Capture the cell that displays the provided text and extract its [x, y] central coordinate. 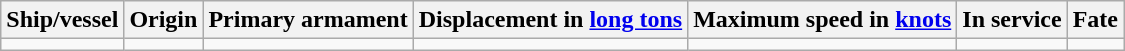
In service [1012, 20]
Maximum speed in knots [822, 20]
Displacement in long tons [550, 20]
Ship/vessel [62, 20]
Origin [164, 20]
Fate [1095, 20]
Primary armament [308, 20]
